Provide the (X, Y) coordinate of the cell's center where the given text is located.  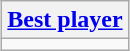
Best player (65, 20)
